Return (x, y) of the center of cell containing provided text 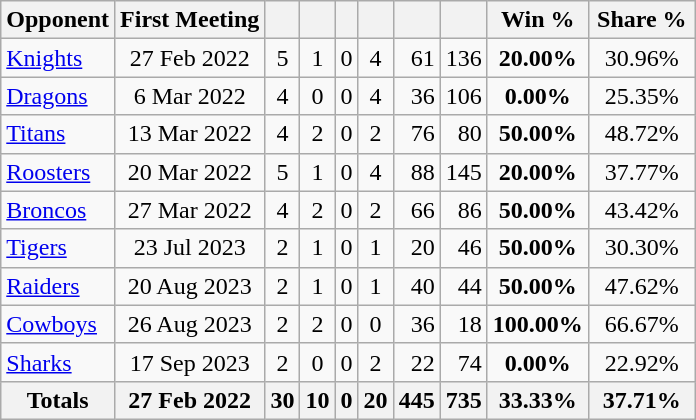
44 (464, 286)
33.33% (538, 400)
Knights (58, 58)
22 (416, 362)
37.77% (642, 172)
30.30% (642, 248)
20 Mar 2022 (190, 172)
25.35% (642, 96)
Roosters (58, 172)
Raiders (58, 286)
48.72% (642, 134)
106 (464, 96)
Totals (58, 400)
145 (464, 172)
66 (416, 210)
40 (416, 286)
61 (416, 58)
66.67% (642, 324)
26 Aug 2023 (190, 324)
80 (464, 134)
47.62% (642, 286)
23 Jul 2023 (190, 248)
100.00% (538, 324)
76 (416, 134)
6 Mar 2022 (190, 96)
Broncos (58, 210)
86 (464, 210)
43.42% (642, 210)
10 (318, 400)
22.92% (642, 362)
Sharks (58, 362)
First Meeting (190, 20)
735 (464, 400)
Tigers (58, 248)
Win % (538, 20)
13 Mar 2022 (190, 134)
Dragons (58, 96)
27 Mar 2022 (190, 210)
74 (464, 362)
37.71% (642, 400)
Opponent (58, 20)
30 (282, 400)
88 (416, 172)
Share % (642, 20)
Cowboys (58, 324)
18 (464, 324)
445 (416, 400)
30.96% (642, 58)
46 (464, 248)
20 Aug 2023 (190, 286)
Titans (58, 134)
17 Sep 2023 (190, 362)
136 (464, 58)
